Return (X, Y) of the center of cell containing provided text 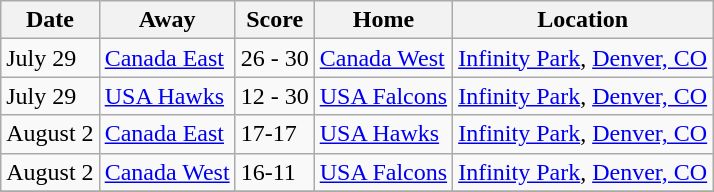
Date (50, 20)
16-11 (274, 172)
Location (583, 20)
Home (383, 20)
Away (167, 20)
17-17 (274, 134)
12 - 30 (274, 96)
Score (274, 20)
26 - 30 (274, 58)
